Provide the (X, Y) coordinate of the cell's center where the given text is located.  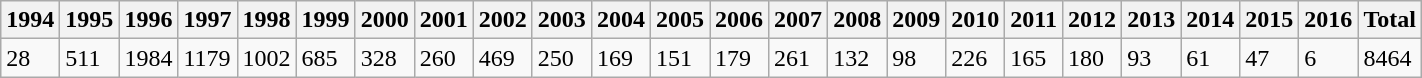
1996 (148, 20)
151 (680, 58)
2003 (562, 20)
2012 (1092, 20)
226 (976, 58)
1999 (326, 20)
685 (326, 58)
469 (502, 58)
1997 (208, 20)
2015 (1270, 20)
2001 (444, 20)
511 (90, 58)
Total (1390, 20)
2014 (1210, 20)
1995 (90, 20)
169 (620, 58)
2004 (620, 20)
1002 (266, 58)
6 (1328, 58)
1994 (30, 20)
260 (444, 58)
2011 (1034, 20)
2008 (858, 20)
179 (740, 58)
132 (858, 58)
250 (562, 58)
1998 (266, 20)
165 (1034, 58)
180 (1092, 58)
8464 (1390, 58)
1984 (148, 58)
1179 (208, 58)
2000 (384, 20)
2009 (916, 20)
2013 (1152, 20)
28 (30, 58)
2002 (502, 20)
2007 (798, 20)
93 (1152, 58)
98 (916, 58)
47 (1270, 58)
2005 (680, 20)
2010 (976, 20)
2006 (740, 20)
2016 (1328, 20)
61 (1210, 58)
261 (798, 58)
328 (384, 58)
